Pinpoint the cell where the given text exists, returning its (X, Y) midpoint coordinate. 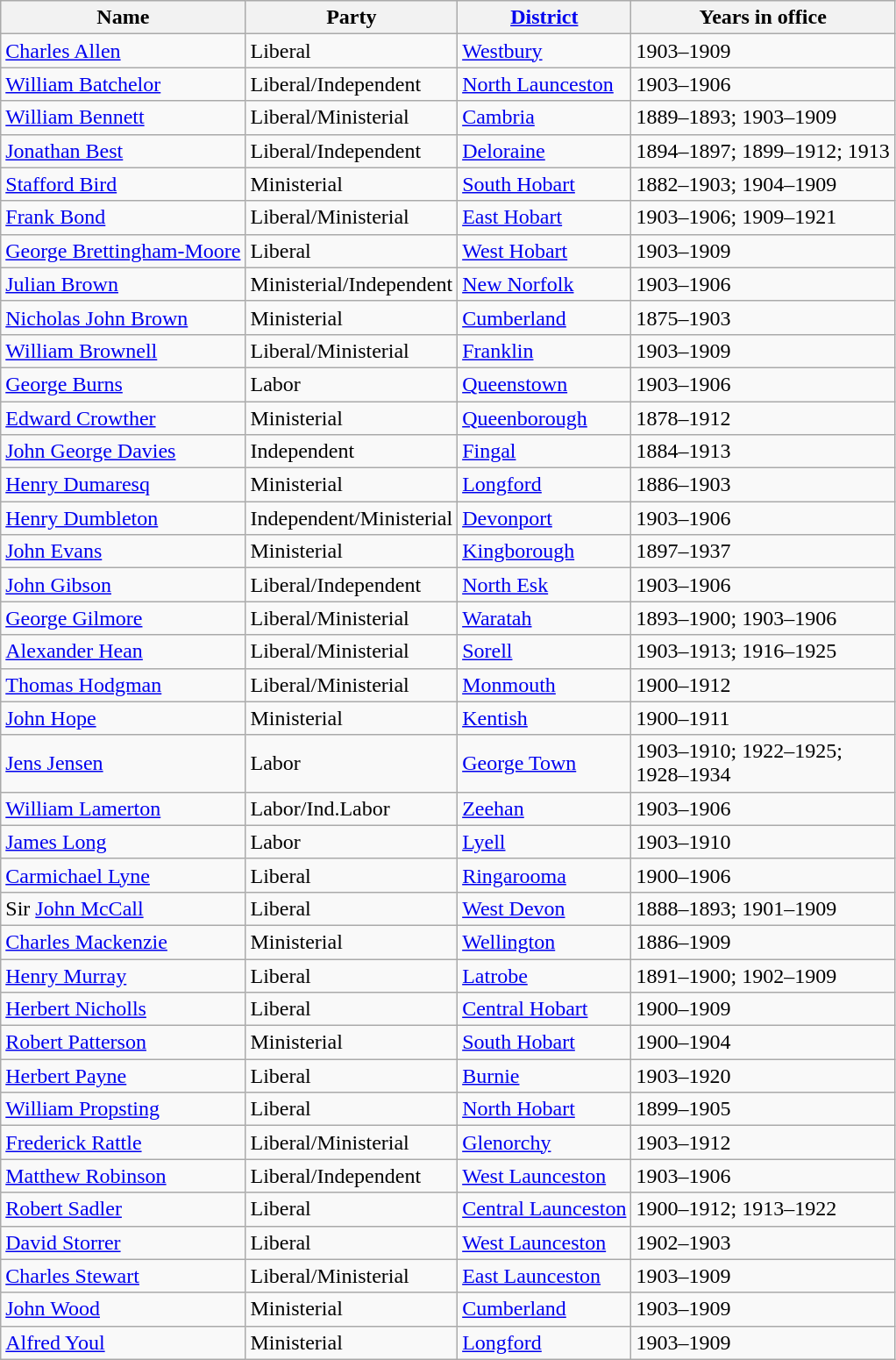
William Lamerton (123, 808)
Julian Brown (123, 284)
1903–1906; 1909–1921 (763, 217)
1900–1906 (763, 875)
Queenborough (544, 418)
1897–1937 (763, 552)
Kentish (544, 718)
1903–1910 (763, 842)
Franklin (544, 351)
North Launceston (544, 84)
Sorell (544, 652)
1889–1893; 1903–1909 (763, 117)
Independent/Ministerial (352, 518)
Central Hobart (544, 1009)
1903–1912 (763, 1143)
1884–1913 (763, 452)
1893–1900; 1903–1906 (763, 618)
Frank Bond (123, 217)
John Wood (123, 1309)
Edward Crowther (123, 418)
Stafford Bird (123, 184)
North Hobart (544, 1109)
West Devon (544, 908)
Charles Mackenzie (123, 942)
Queenstown (544, 384)
Fingal (544, 452)
Zeehan (544, 808)
Frederick Rattle (123, 1143)
Monmouth (544, 685)
1900–1909 (763, 1009)
George Town (544, 763)
1894–1897; 1899–1912; 1913 (763, 151)
Years in office (763, 18)
1900–1911 (763, 718)
George Gilmore (123, 618)
William Propsting (123, 1109)
District (544, 18)
1900–1912; 1913–1922 (763, 1209)
Robert Patterson (123, 1043)
Deloraine (544, 151)
Robert Sadler (123, 1209)
Herbert Nicholls (123, 1009)
Jonathan Best (123, 151)
Labor/Ind.Labor (352, 808)
John Gibson (123, 585)
1902–1903 (763, 1243)
John George Davies (123, 452)
Waratah (544, 618)
1886–1909 (763, 942)
1900–1912 (763, 685)
1903–1920 (763, 1076)
Ministerial/Independent (352, 284)
Nicholas John Brown (123, 317)
1878–1912 (763, 418)
Central Launceston (544, 1209)
Party (352, 18)
1891–1900; 1902–1909 (763, 976)
Charles Allen (123, 51)
Kingborough (544, 552)
North Esk (544, 585)
George Burns (123, 384)
Charles Stewart (123, 1276)
1903–1913; 1916–1925 (763, 652)
1875–1903 (763, 317)
Westbury (544, 51)
West Hobart (544, 251)
New Norfolk (544, 284)
1882–1903; 1904–1909 (763, 184)
Herbert Payne (123, 1076)
Alfred Youl (123, 1342)
Henry Dumbleton (123, 518)
George Brettingham-Moore (123, 251)
William Brownell (123, 351)
William Batchelor (123, 84)
Thomas Hodgman (123, 685)
1886–1903 (763, 485)
John Evans (123, 552)
Burnie (544, 1076)
Henry Dumaresq (123, 485)
Carmichael Lyne (123, 875)
Alexander Hean (123, 652)
Wellington (544, 942)
Henry Murray (123, 976)
David Storrer (123, 1243)
Matthew Robinson (123, 1176)
Lyell (544, 842)
Jens Jensen (123, 763)
East Hobart (544, 217)
Ringarooma (544, 875)
Independent (352, 452)
1888–1893; 1901–1909 (763, 908)
Cambria (544, 117)
Latrobe (544, 976)
1900–1904 (763, 1043)
1903–1910; 1922–1925;1928–1934 (763, 763)
Glenorchy (544, 1143)
East Launceston (544, 1276)
William Bennett (123, 117)
1899–1905 (763, 1109)
James Long (123, 842)
Devonport (544, 518)
Name (123, 18)
Sir John McCall (123, 908)
John Hope (123, 718)
